Locate the cell with the specified text and output its [x, y] center coordinate. 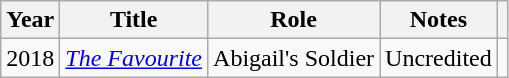
Title [134, 20]
The Favourite [134, 58]
Abigail's Soldier [294, 58]
Notes [439, 20]
Role [294, 20]
2018 [30, 58]
Uncredited [439, 58]
Year [30, 20]
